Pinpoint the cell where the given text exists, returning its (x, y) midpoint coordinate. 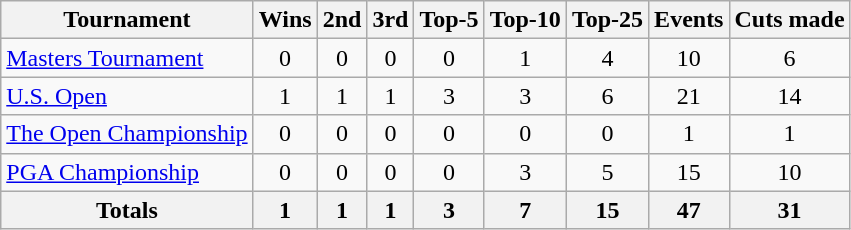
Top-10 (525, 20)
Top-5 (449, 20)
47 (689, 210)
Top-25 (607, 20)
5 (607, 172)
14 (790, 96)
PGA Championship (127, 172)
3rd (390, 20)
Totals (127, 210)
U.S. Open (127, 96)
4 (607, 58)
Wins (285, 20)
Masters Tournament (127, 58)
Tournament (127, 20)
21 (689, 96)
7 (525, 210)
Cuts made (790, 20)
2nd (342, 20)
31 (790, 210)
The Open Championship (127, 134)
Events (689, 20)
